For the text-containing cell, return its midpoint in [X, Y] coordinate format. 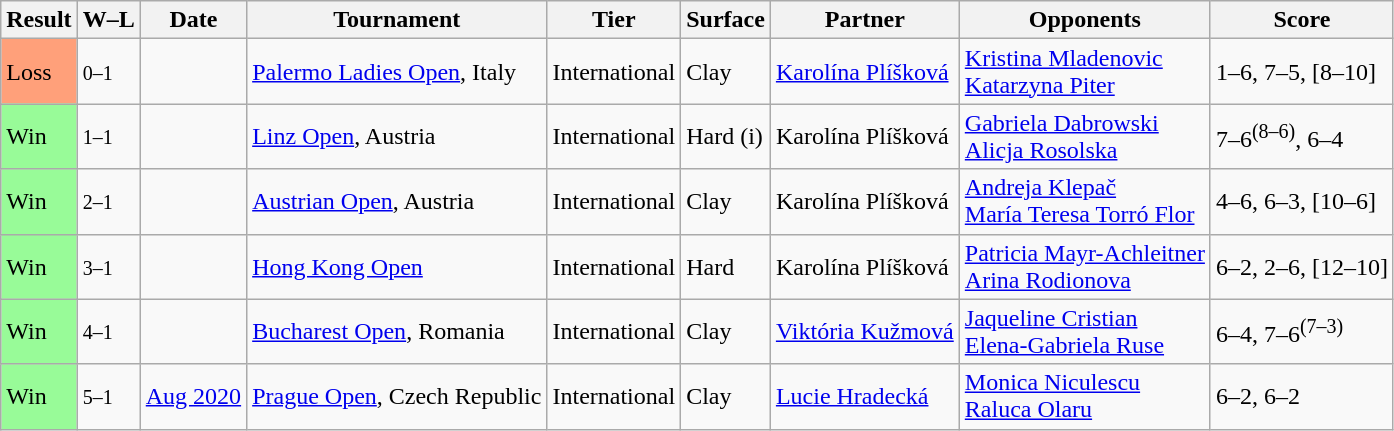
6–2, 2–6, [12–10] [1302, 266]
4–6, 6–3, [10–6] [1302, 202]
Andreja Klepač María Teresa Torró Flor [1084, 202]
Result [39, 20]
Gabriela Dabrowski Alicja Rosolska [1084, 136]
Loss [39, 72]
6–2, 6–2 [1302, 396]
Score [1302, 20]
Hong Kong Open [397, 266]
5–1 [108, 396]
Prague Open, Czech Republic [397, 396]
Tournament [397, 20]
3–1 [108, 266]
Patricia Mayr-Achleitner Arina Rodionova [1084, 266]
Tier [614, 20]
6–4, 7–6(7–3) [1302, 332]
4–1 [108, 332]
Jaqueline Cristian Elena-Gabriela Ruse [1084, 332]
0–1 [108, 72]
7–6(8–6), 6–4 [1302, 136]
Hard (i) [726, 136]
Bucharest Open, Romania [397, 332]
Surface [726, 20]
1–6, 7–5, [8–10] [1302, 72]
Hard [726, 266]
Aug 2020 [193, 396]
Austrian Open, Austria [397, 202]
Kristina Mladenovic Katarzyna Piter [1084, 72]
Partner [864, 20]
2–1 [108, 202]
Monica Niculescu Raluca Olaru [1084, 396]
Lucie Hradecká [864, 396]
Palermo Ladies Open, Italy [397, 72]
Linz Open, Austria [397, 136]
Opponents [1084, 20]
W–L [108, 20]
Viktória Kužmová [864, 332]
Date [193, 20]
1–1 [108, 136]
